Determine the [x, y] coordinate at the center of the cell enclosing the given text.  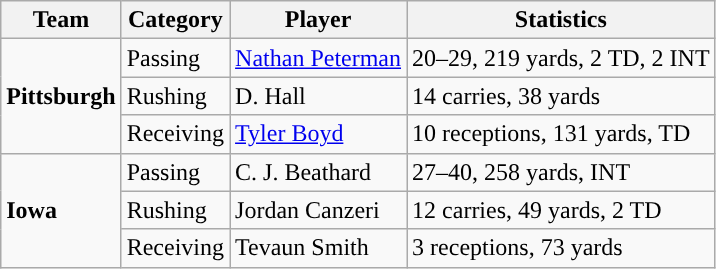
Player [318, 20]
C. J. Beathard [318, 172]
Iowa [61, 210]
20–29, 219 yards, 2 TD, 2 INT [562, 58]
Team [61, 20]
3 receptions, 73 yards [562, 248]
27–40, 258 yards, INT [562, 172]
Nathan Peterman [318, 58]
10 receptions, 131 yards, TD [562, 134]
Pittsburgh [61, 96]
Statistics [562, 20]
14 carries, 38 yards [562, 96]
Tevaun Smith [318, 248]
D. Hall [318, 96]
Tyler Boyd [318, 134]
Jordan Canzeri [318, 210]
Category [175, 20]
12 carries, 49 yards, 2 TD [562, 210]
